Find where the given text appears and provide that cell's center as (x, y) coordinate. 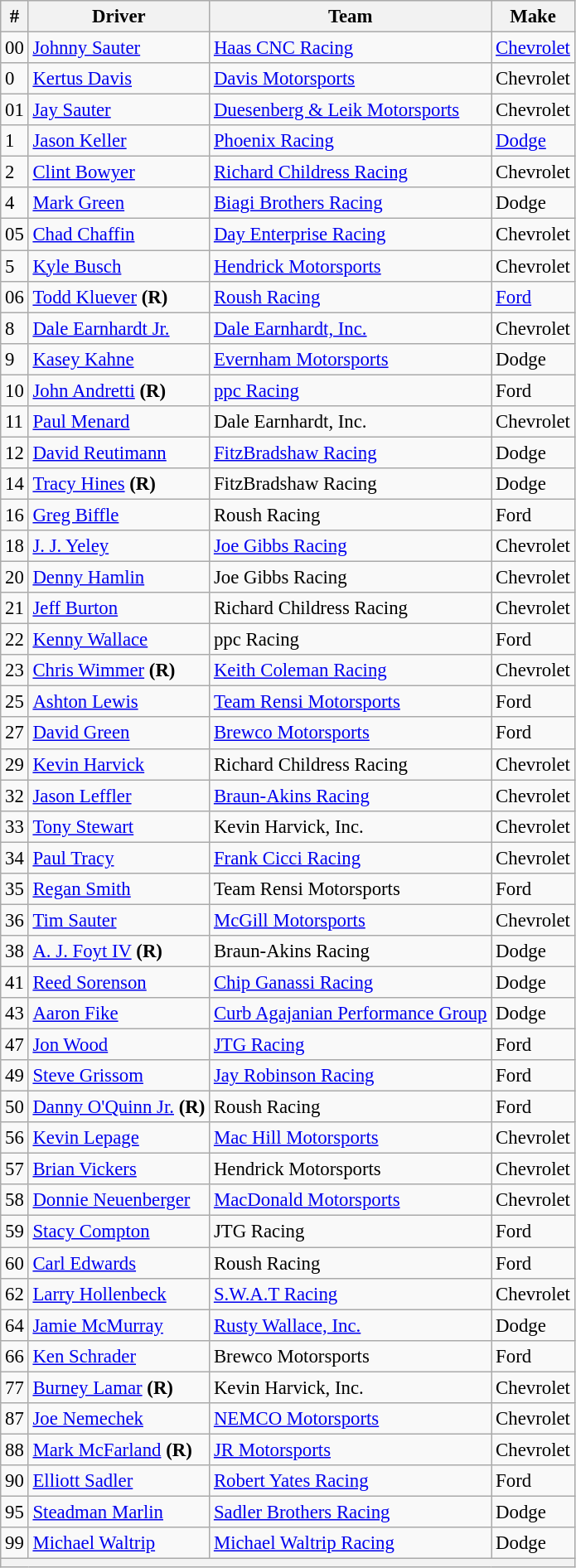
5 (15, 266)
Jeff Burton (119, 608)
Jason Leffler (119, 796)
57 (15, 1169)
Phoenix Racing (351, 141)
Chris Wimmer (R) (119, 670)
58 (15, 1201)
Keith Coleman Racing (351, 670)
50 (15, 1107)
2 (15, 172)
Jay Robinson Racing (351, 1076)
Jon Wood (119, 1045)
38 (15, 951)
Jamie McMurray (119, 1325)
Greg Biffle (119, 515)
Make (533, 17)
25 (15, 702)
41 (15, 982)
Evernham Motorsports (351, 359)
Aaron Fike (119, 1014)
27 (15, 733)
4 (15, 203)
Kasey Kahne (119, 359)
Jay Sauter (119, 110)
18 (15, 546)
1 (15, 141)
Michael Waltrip Racing (351, 1543)
90 (15, 1481)
33 (15, 826)
Biagi Brothers Racing (351, 203)
Kevin Harvick (119, 764)
Jason Keller (119, 141)
Denny Hamlin (119, 578)
Frank Cicci Racing (351, 858)
47 (15, 1045)
0 (15, 79)
32 (15, 796)
59 (15, 1232)
87 (15, 1419)
88 (15, 1449)
Carl Edwards (119, 1263)
Mark Green (119, 203)
23 (15, 670)
36 (15, 920)
Kyle Busch (119, 266)
Larry Hollenbeck (119, 1294)
Duesenberg & Leik Motorsports (351, 110)
Mark McFarland (R) (119, 1449)
05 (15, 235)
00 (15, 48)
10 (15, 390)
12 (15, 452)
Kertus Davis (119, 79)
NEMCO Motorsports (351, 1419)
Todd Kluever (R) (119, 297)
66 (15, 1356)
Tim Sauter (119, 920)
Brian Vickers (119, 1169)
McGill Motorsports (351, 920)
Reed Sorenson (119, 982)
Haas CNC Racing (351, 48)
Paul Tracy (119, 858)
Joe Nemechek (119, 1419)
MacDonald Motorsports (351, 1201)
Tony Stewart (119, 826)
77 (15, 1387)
34 (15, 858)
49 (15, 1076)
9 (15, 359)
Elliott Sadler (119, 1481)
Ashton Lewis (119, 702)
David Green (119, 733)
Steadman Marlin (119, 1512)
Dale Earnhardt Jr. (119, 328)
Sadler Brothers Racing (351, 1512)
14 (15, 484)
Donnie Neuenberger (119, 1201)
Michael Waltrip (119, 1543)
29 (15, 764)
Kevin Lepage (119, 1138)
62 (15, 1294)
Chad Chaffin (119, 235)
Danny O'Quinn Jr. (R) (119, 1107)
20 (15, 578)
35 (15, 889)
Tracy Hines (R) (119, 484)
Curb Agajanian Performance Group (351, 1014)
Clint Bowyer (119, 172)
# (15, 17)
Kenny Wallace (119, 640)
06 (15, 297)
Mac Hill Motorsports (351, 1138)
Steve Grissom (119, 1076)
Robert Yates Racing (351, 1481)
43 (15, 1014)
95 (15, 1512)
16 (15, 515)
21 (15, 608)
John Andretti (R) (119, 390)
JR Motorsports (351, 1449)
Stacy Compton (119, 1232)
56 (15, 1138)
Regan Smith (119, 889)
J. J. Yeley (119, 546)
Burney Lamar (R) (119, 1387)
David Reutimann (119, 452)
Day Enterprise Racing (351, 235)
S.W.A.T Racing (351, 1294)
Team (351, 17)
22 (15, 640)
64 (15, 1325)
60 (15, 1263)
8 (15, 328)
99 (15, 1543)
Johnny Sauter (119, 48)
Rusty Wallace, Inc. (351, 1325)
Paul Menard (119, 422)
Davis Motorsports (351, 79)
Ken Schrader (119, 1356)
Chip Ganassi Racing (351, 982)
A. J. Foyt IV (R) (119, 951)
11 (15, 422)
01 (15, 110)
Driver (119, 17)
